Provide the (x, y) coordinate of the cell's center where the given text is located.  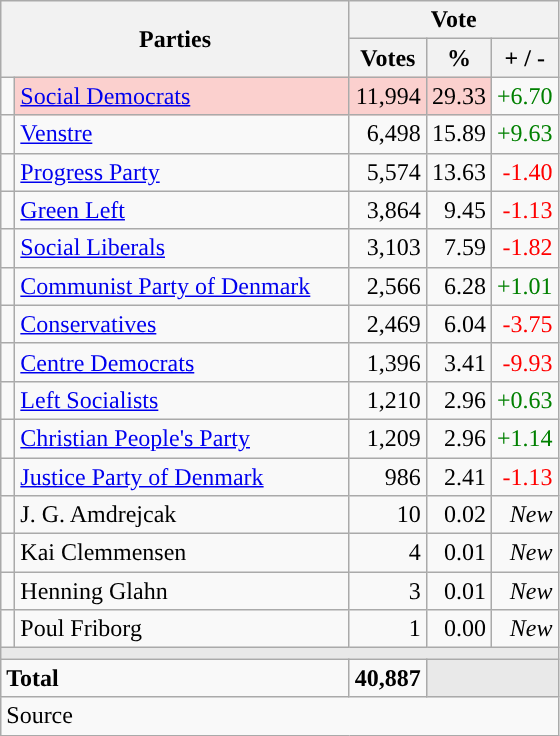
Social Democrats (182, 96)
Left Socialists (182, 400)
6,498 (388, 134)
J. G. Amdrejcak (182, 515)
Henning Glahn (182, 591)
1,396 (388, 362)
2,566 (388, 286)
Conservatives (182, 324)
9.45 (458, 210)
3.41 (458, 362)
+0.63 (524, 400)
15.89 (458, 134)
Total (176, 678)
-1.40 (524, 172)
4 (388, 553)
Poul Friborg (182, 629)
Progress Party (182, 172)
10 (388, 515)
1 (388, 629)
-9.93 (524, 362)
1,209 (388, 438)
Votes (388, 58)
Venstre (182, 134)
2,469 (388, 324)
5,574 (388, 172)
986 (388, 477)
13.63 (458, 172)
Justice Party of Denmark (182, 477)
+1.14 (524, 438)
Parties (176, 39)
2.41 (458, 477)
+ / - (524, 58)
Centre Democrats (182, 362)
+9.63 (524, 134)
3,103 (388, 248)
7.59 (458, 248)
Christian People's Party (182, 438)
Communist Party of Denmark (182, 286)
Green Left (182, 210)
3,864 (388, 210)
6.04 (458, 324)
Social Liberals (182, 248)
0.00 (458, 629)
1,210 (388, 400)
Vote (454, 20)
29.33 (458, 96)
11,994 (388, 96)
-1.82 (524, 248)
+1.01 (524, 286)
% (458, 58)
Source (280, 716)
6.28 (458, 286)
Kai Clemmensen (182, 553)
3 (388, 591)
-3.75 (524, 324)
+6.70 (524, 96)
40,887 (388, 678)
0.02 (458, 515)
